Capture the cell that displays the provided text and extract its [X, Y] central coordinate. 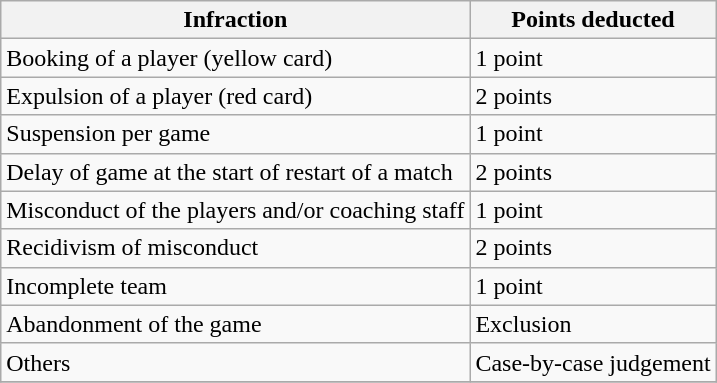
Points deducted [593, 20]
Exclusion [593, 324]
Abandonment of the game [236, 324]
Delay of game at the start of restart of a match [236, 172]
Incomplete team [236, 286]
Recidivism of misconduct [236, 248]
Others [236, 362]
Expulsion of a player (red card) [236, 96]
Case-by-case judgement [593, 362]
Infraction [236, 20]
Booking of a player (yellow card) [236, 58]
Misconduct of the players and/or coaching staff [236, 210]
Suspension per game [236, 134]
